Identify which cell holds the provided text, then report its (X, Y) central coordinate. 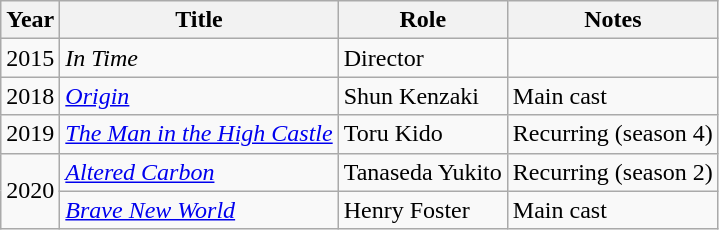
Shun Kenzaki (422, 96)
2019 (30, 134)
The Man in the High Castle (199, 134)
Henry Foster (422, 210)
Altered Carbon (199, 172)
Brave New World (199, 210)
2015 (30, 58)
In Time (199, 58)
Year (30, 20)
Role (422, 20)
Title (199, 20)
Notes (612, 20)
Recurring (season 4) (612, 134)
Tanaseda Yukito (422, 172)
2018 (30, 96)
Origin (199, 96)
Director (422, 58)
Recurring (season 2) (612, 172)
2020 (30, 191)
Toru Kido (422, 134)
